Scan for the cell matching the given text and deliver its (x, y) coordinate at center. 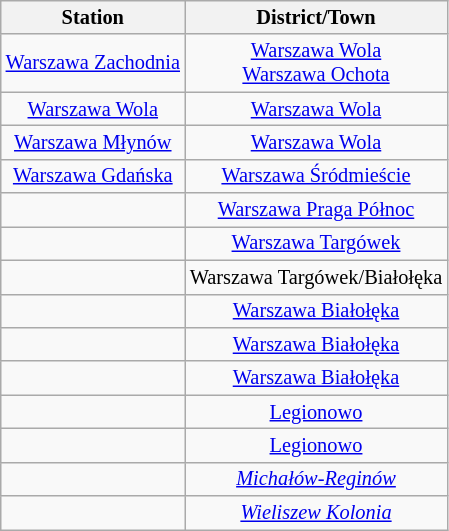
Station (93, 17)
Michałów-Reginów (316, 479)
Warszawa Targówek/Białołęka (316, 277)
Warszawa Targówek (316, 243)
Warszawa Młynów (93, 142)
Warszawa Praga Północ (316, 210)
District/Town (316, 17)
Warszawa Zachodnia (93, 63)
Wieliszew Kolonia (316, 513)
Warszawa Gdańska (93, 176)
Warszawa WolaWarszawa Ochota (316, 63)
Warszawa Śródmieście (316, 176)
